Identify which cell holds the provided text, then report its [x, y] central coordinate. 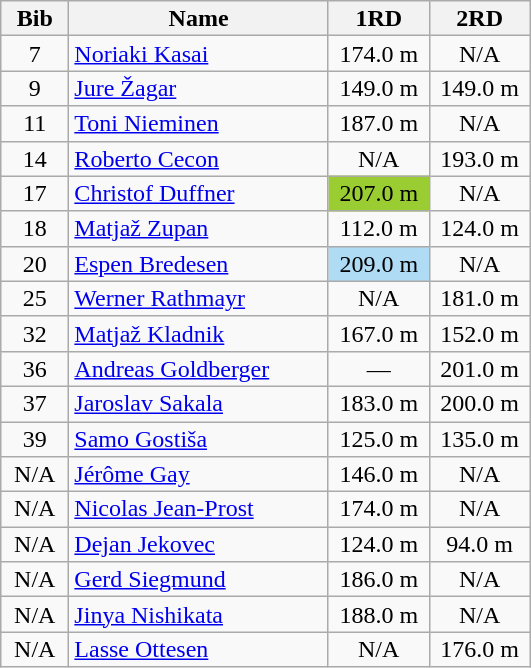
Espen Bredesen [198, 264]
20 [35, 264]
176.0 m [480, 650]
146.0 m [378, 474]
25 [35, 298]
32 [35, 334]
112.0 m [378, 228]
207.0 m [378, 194]
Jinya Nishikata [198, 614]
188.0 m [378, 614]
7 [35, 54]
Jérôme Gay [198, 474]
— [378, 368]
Bib [35, 18]
1RD [378, 18]
39 [35, 440]
17 [35, 194]
Name [198, 18]
Nicolas Jean-Prost [198, 510]
Christof Duffner [198, 194]
11 [35, 124]
181.0 m [480, 298]
135.0 m [480, 440]
Samo Gostiša [198, 440]
14 [35, 158]
18 [35, 228]
201.0 m [480, 368]
200.0 m [480, 404]
Matjaž Zupan [198, 228]
Toni Nieminen [198, 124]
94.0 m [480, 544]
209.0 m [378, 264]
193.0 m [480, 158]
Matjaž Kladnik [198, 334]
9 [35, 88]
183.0 m [378, 404]
Roberto Cecon [198, 158]
Jaroslav Sakala [198, 404]
37 [35, 404]
Lasse Ottesen [198, 650]
167.0 m [378, 334]
Noriaki Kasai [198, 54]
187.0 m [378, 124]
36 [35, 368]
125.0 m [378, 440]
2RD [480, 18]
Andreas Goldberger [198, 368]
Dejan Jekovec [198, 544]
186.0 m [378, 580]
152.0 m [480, 334]
Werner Rathmayr [198, 298]
Jure Žagar [198, 88]
Gerd Siegmund [198, 580]
